Return the [x, y] coordinate for the center point of the cell that contains the specified text.  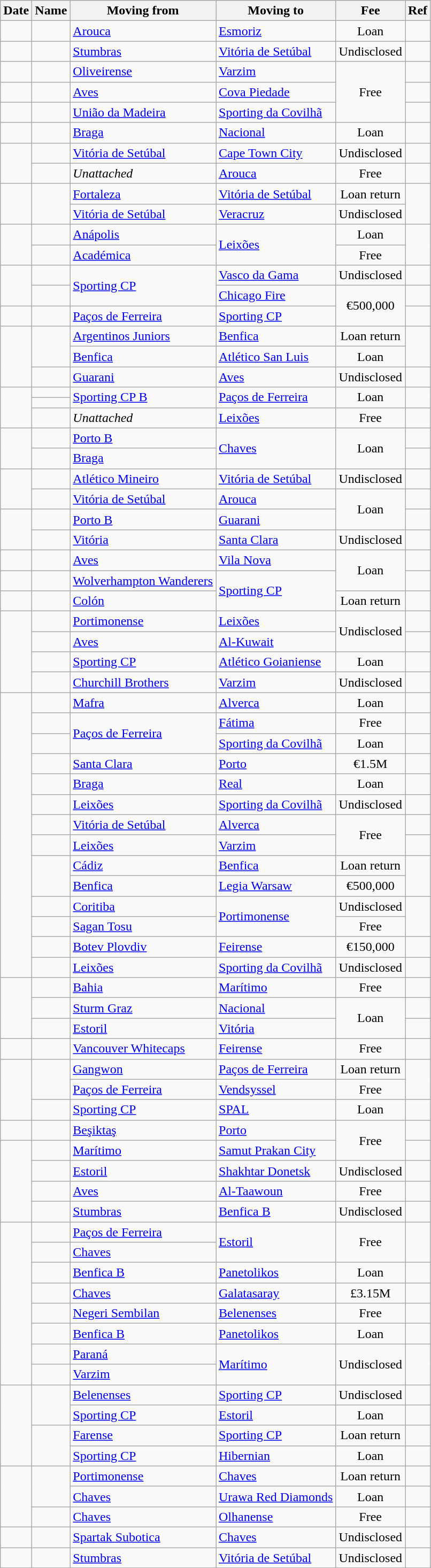
Botev Plovdiv [143, 947]
Veracruz [276, 214]
Anápolis [143, 234]
Legia Warsaw [276, 886]
Samut Prakan City [276, 1150]
Colón [143, 601]
Real [276, 784]
Hibernian [276, 1456]
Vancouver Whitecaps [143, 1049]
Oliveirense [143, 72]
€150,000 [371, 947]
Moving from [143, 11]
Sagan Tosu [143, 927]
€1.5M [371, 764]
Bahia [143, 988]
Vendsyssel [276, 1089]
Beşiktaş [143, 1130]
Atlético Mineiro [143, 479]
Chicago Fire [276, 296]
Sporting CP B [143, 397]
Fee [371, 11]
Name [51, 11]
Académica [143, 255]
Farense [143, 1435]
Olhanense [276, 1517]
Al-Taawoun [276, 1191]
Fátima [276, 723]
Atlético Goianiense [276, 662]
Date [16, 11]
Wolverhampton Wanderers [143, 580]
União da Madeira [143, 112]
Vasco da Gama [276, 275]
Cape Town City [276, 153]
SPAL [276, 1110]
Ref [418, 11]
Shakhtar Donetsk [276, 1171]
Sturm Graz [143, 1008]
Galatasaray [276, 1293]
Negeri Sembilan [143, 1313]
Spartak Subotica [143, 1537]
Moving to [276, 11]
Esmoriz [276, 31]
Cova Piedade [276, 92]
Vila Nova [276, 560]
Al-Kuwait [276, 642]
Urawa Red Diamonds [276, 1496]
Coritiba [143, 906]
Argentinos Juniors [143, 336]
Cádiz [143, 865]
Fortaleza [143, 194]
Churchill Brothers [143, 682]
Mafra [143, 703]
Paraná [143, 1354]
Gangwon [143, 1069]
£3.15M [371, 1293]
Atlético San Luis [276, 357]
